Identify which cell holds the provided text, then report its (x, y) central coordinate. 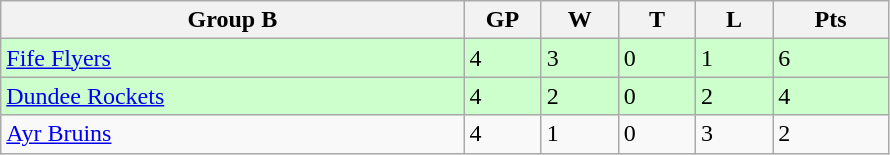
T (656, 20)
Dundee Rockets (232, 96)
6 (831, 58)
Fife Flyers (232, 58)
Pts (831, 20)
GP (502, 20)
W (580, 20)
Group B (232, 20)
L (734, 20)
Ayr Bruins (232, 134)
